Find where the given text appears and provide that cell's center as [x, y] coordinate. 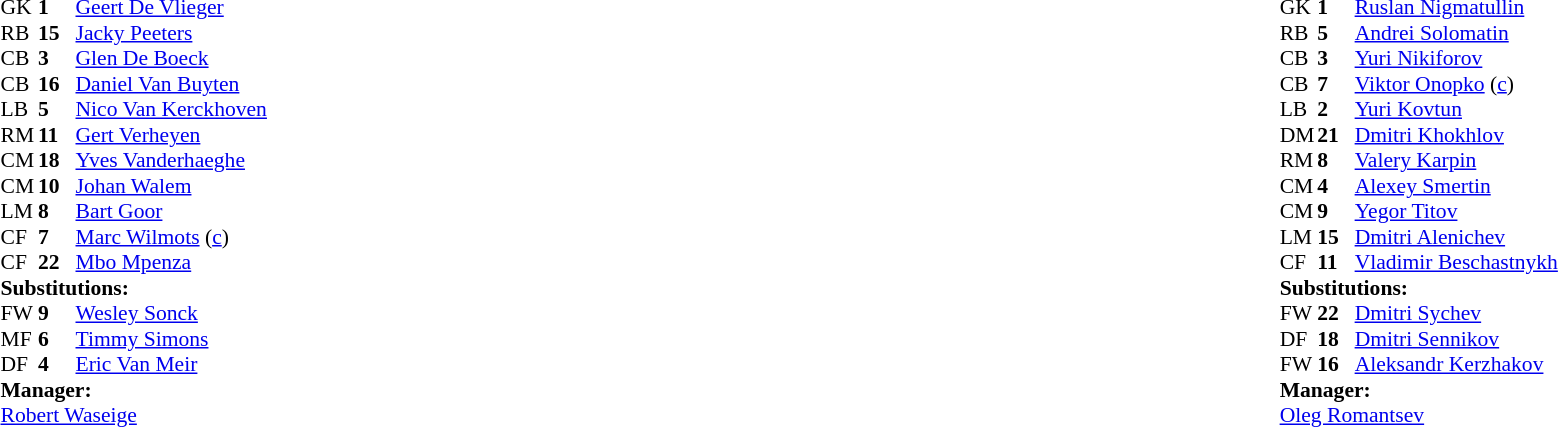
Dmitri Alenichev [1456, 237]
Eric Van Meir [172, 365]
Glen De Boeck [172, 59]
Gert Verheyen [172, 135]
Daniel Van Buyten [172, 84]
DM [1299, 135]
Dmitri Khokhlov [1456, 135]
MF [19, 339]
Jacky Peeters [172, 33]
Wesley Sonck [172, 313]
Johan Walem [172, 186]
Valery Karpin [1456, 161]
2 [1336, 109]
Yuri Kovtun [1456, 109]
Alexey Smertin [1456, 186]
6 [57, 339]
Yves Vanderhaeghe [172, 161]
Timmy Simons [172, 339]
Dmitri Sychev [1456, 313]
Dmitri Sennikov [1456, 339]
Yegor Titov [1456, 211]
Andrei Solomatin [1456, 33]
Yuri Nikiforov [1456, 59]
Viktor Onopko (c) [1456, 84]
Marc Wilmots (c) [172, 237]
Nico Van Kerckhoven [172, 109]
Aleksandr Kerzhakov [1456, 365]
Vladimir Beschastnykh [1456, 263]
10 [57, 186]
21 [1336, 135]
Mbo Mpenza [172, 263]
Bart Goor [172, 211]
